Scan for the cell matching the given text and deliver its [x, y] coordinate at center. 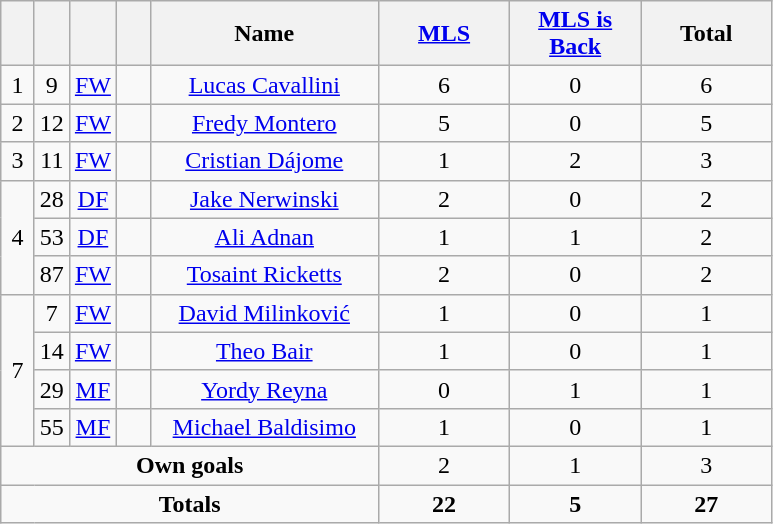
Own goals [190, 465]
4 [18, 237]
14 [52, 351]
Cristian Dájome [264, 161]
11 [52, 161]
9 [52, 85]
David Milinković [264, 313]
MLS is Back [576, 34]
12 [52, 123]
Jake Nerwinski [264, 199]
Ali Adnan [264, 237]
Theo Bair [264, 351]
MLS [444, 34]
Yordy Reyna [264, 389]
Name [264, 34]
22 [444, 503]
Tosaint Ricketts [264, 275]
Michael Baldisimo [264, 427]
Lucas Cavallini [264, 85]
Totals [190, 503]
Fredy Montero [264, 123]
27 [706, 503]
Total [706, 34]
53 [52, 237]
29 [52, 389]
87 [52, 275]
28 [52, 199]
55 [52, 427]
